Identify which cell holds the provided text, then report its [X, Y] central coordinate. 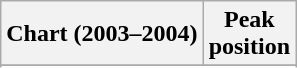
Peakposition [249, 34]
Chart (2003–2004) [102, 34]
